Pinpoint the cell where the given text exists, returning its (x, y) midpoint coordinate. 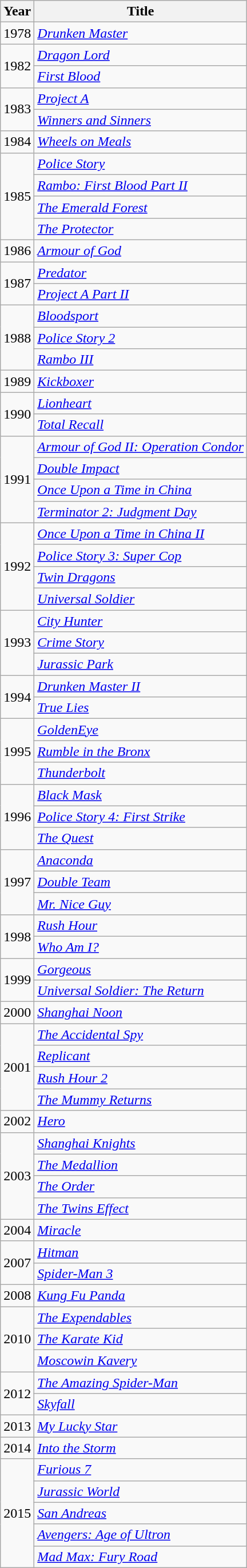
2014 (17, 1448)
Police Story 2 (141, 338)
Anaconda (141, 860)
2000 (17, 1013)
1990 (17, 414)
1991 (17, 479)
City Hunter (141, 620)
1992 (17, 566)
The Mummy Returns (141, 1100)
Project A Part II (141, 295)
Universal Soldier (141, 599)
Rumble in the Bronx (141, 751)
The Twins Effect (141, 1208)
1978 (17, 33)
1997 (17, 882)
Rambo: First Blood Part II (141, 185)
Jurassic World (141, 1491)
Rush Hour 2 (141, 1078)
San Andreas (141, 1513)
1994 (17, 697)
Replicant (141, 1056)
Winners and Sinners (141, 120)
1984 (17, 142)
Terminator 2: Judgment Day (141, 512)
Armour of God II: Operation Condor (141, 447)
Skyfall (141, 1404)
1996 (17, 817)
1995 (17, 751)
1987 (17, 284)
Drunken Master II (141, 686)
Universal Soldier: The Return (141, 991)
Moscowin Kavery (141, 1361)
Kickboxer (141, 381)
Drunken Master (141, 33)
Rambo III (141, 360)
My Lucky Star (141, 1426)
Double Impact (141, 468)
Total Recall (141, 425)
1993 (17, 642)
The Quest (141, 838)
2010 (17, 1339)
2004 (17, 1230)
Wheels on Meals (141, 142)
Lionheart (141, 403)
Bloodsport (141, 316)
Twin Dragons (141, 577)
Once Upon a Time in China (141, 490)
Avengers: Age of Ultron (141, 1535)
GoldenEye (141, 730)
Rush Hour (141, 925)
Police Story 4: First Strike (141, 817)
Jurassic Park (141, 664)
Shanghai Knights (141, 1143)
Police Story (141, 164)
The Karate Kid (141, 1339)
2001 (17, 1067)
Predator (141, 273)
Miracle (141, 1230)
2002 (17, 1121)
1988 (17, 338)
Thunderbolt (141, 773)
1986 (17, 250)
Spider-Man 3 (141, 1273)
The Expendables (141, 1317)
1985 (17, 196)
2007 (17, 1263)
The Protector (141, 229)
First Blood (141, 77)
Once Upon a Time in China II (141, 534)
1982 (17, 66)
Year (17, 11)
Crime Story (141, 643)
Black Mask (141, 795)
2013 (17, 1426)
Shanghai Noon (141, 1013)
Mad Max: Fury Road (141, 1557)
The Order (141, 1187)
2008 (17, 1295)
2015 (17, 1513)
Dragon Lord (141, 55)
1999 (17, 980)
2012 (17, 1394)
Furious 7 (141, 1470)
1998 (17, 936)
The Accidental Spy (141, 1034)
True Lies (141, 708)
The Emerald Forest (141, 207)
Gorgeous (141, 969)
Police Story 3: Super Cop (141, 555)
Into the Storm (141, 1448)
Hitman (141, 1252)
The Medallion (141, 1165)
1983 (17, 109)
1989 (17, 381)
Hero (141, 1121)
Double Team (141, 882)
2003 (17, 1176)
Who Am I? (141, 947)
Armour of God (141, 250)
The Amazing Spider-Man (141, 1383)
Kung Fu Panda (141, 1295)
Project A (141, 98)
Mr. Nice Guy (141, 904)
Title (141, 11)
